Output the [X, Y] coordinate of the center of the cell containing the given text.  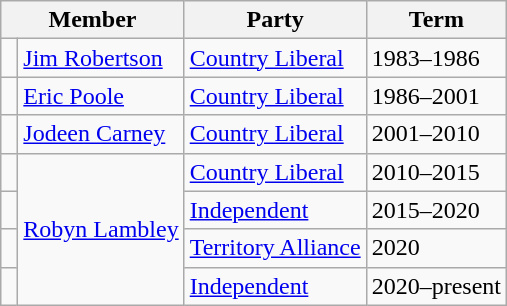
Member [92, 20]
Term [436, 20]
Jodeen Carney [101, 134]
2020–present [436, 286]
Party [275, 20]
1986–2001 [436, 96]
2010–2015 [436, 172]
Eric Poole [101, 96]
2020 [436, 248]
2001–2010 [436, 134]
Territory Alliance [275, 248]
Robyn Lambley [101, 229]
2015–2020 [436, 210]
Jim Robertson [101, 58]
1983–1986 [436, 58]
